From the cell containing the given text, extract its center point as [X, Y] coordinate. 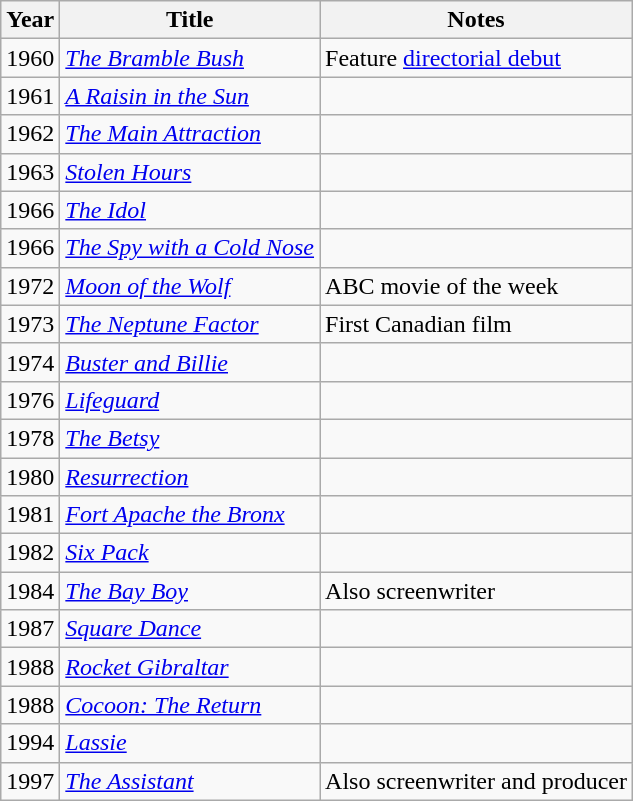
Lassie [190, 743]
A Raisin in the Sun [190, 96]
1972 [30, 286]
Stolen Hours [190, 172]
Feature directorial debut [476, 58]
Lifeguard [190, 400]
The Idol [190, 210]
The Spy with a Cold Nose [190, 248]
Also screenwriter and producer [476, 781]
Square Dance [190, 629]
Also screenwriter [476, 591]
1994 [30, 743]
Resurrection [190, 477]
Moon of the Wolf [190, 286]
First Canadian film [476, 324]
Rocket Gibraltar [190, 667]
1962 [30, 134]
Year [30, 20]
1997 [30, 781]
The Assistant [190, 781]
1980 [30, 477]
1987 [30, 629]
1981 [30, 515]
The Bay Boy [190, 591]
Title [190, 20]
Notes [476, 20]
ABC movie of the week [476, 286]
1982 [30, 553]
Buster and Billie [190, 362]
1963 [30, 172]
The Neptune Factor [190, 324]
1976 [30, 400]
Six Pack [190, 553]
1978 [30, 438]
1961 [30, 96]
1973 [30, 324]
1960 [30, 58]
The Bramble Bush [190, 58]
1984 [30, 591]
The Main Attraction [190, 134]
Fort Apache the Bronx [190, 515]
Cocoon: The Return [190, 705]
The Betsy [190, 438]
1974 [30, 362]
